For the text-containing cell, return its midpoint in (X, Y) coordinate format. 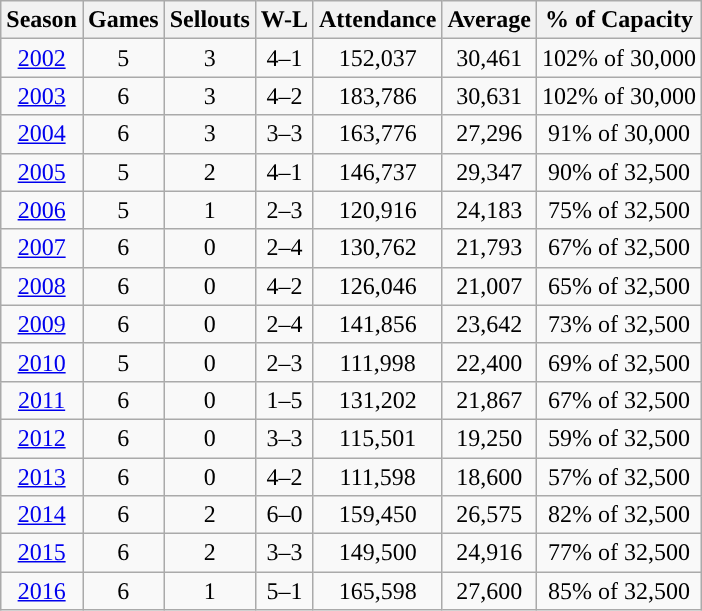
5–1 (284, 591)
91% of 30,000 (618, 134)
2014 (42, 515)
75% of 32,500 (618, 210)
126,046 (377, 286)
Average (490, 20)
57% of 32,500 (618, 477)
2011 (42, 400)
27,296 (490, 134)
30,461 (490, 58)
19,250 (490, 438)
% of Capacity (618, 20)
146,737 (377, 172)
1–5 (284, 400)
21,007 (490, 286)
Games (123, 20)
130,762 (377, 248)
2002 (42, 58)
163,776 (377, 134)
152,037 (377, 58)
2010 (42, 362)
21,867 (490, 400)
26,575 (490, 515)
59% of 32,500 (618, 438)
77% of 32,500 (618, 553)
115,501 (377, 438)
2005 (42, 172)
2004 (42, 134)
149,500 (377, 553)
2013 (42, 477)
18,600 (490, 477)
131,202 (377, 400)
183,786 (377, 96)
21,793 (490, 248)
73% of 32,500 (618, 324)
2003 (42, 96)
23,642 (490, 324)
2012 (42, 438)
Season (42, 20)
120,916 (377, 210)
69% of 32,500 (618, 362)
85% of 32,500 (618, 591)
165,598 (377, 591)
2006 (42, 210)
2009 (42, 324)
Attendance (377, 20)
2016 (42, 591)
29,347 (490, 172)
Sellouts (210, 20)
111,598 (377, 477)
82% of 32,500 (618, 515)
30,631 (490, 96)
22,400 (490, 362)
90% of 32,500 (618, 172)
2008 (42, 286)
W-L (284, 20)
111,998 (377, 362)
65% of 32,500 (618, 286)
2015 (42, 553)
6–0 (284, 515)
141,856 (377, 324)
27,600 (490, 591)
2007 (42, 248)
159,450 (377, 515)
24,916 (490, 553)
24,183 (490, 210)
